Pinpoint the cell where the given text exists, returning its (x, y) midpoint coordinate. 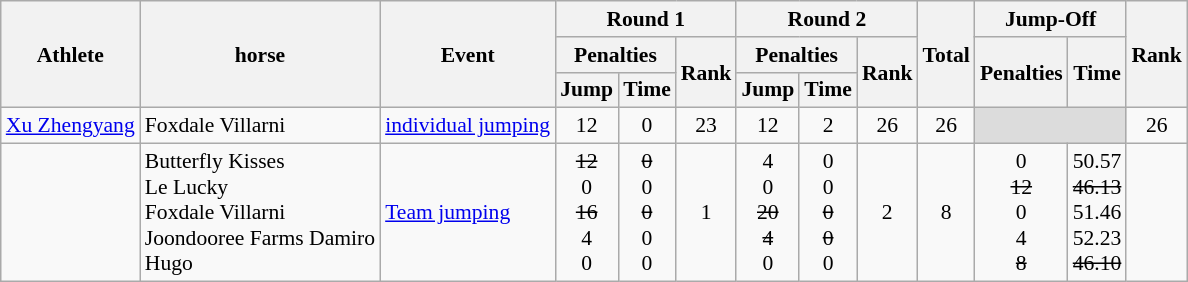
50.5746.1351.4652.2346.10 (1098, 213)
Event (468, 54)
1 (706, 213)
402040 (768, 213)
Total (946, 54)
Jump-Off (1051, 19)
Foxdale Villarni (260, 126)
Xu Zhengyang (70, 126)
individual jumping (468, 126)
1201640 (586, 213)
Athlete (70, 54)
012048 (1022, 213)
Round 2 (826, 19)
Butterfly KissesLe LuckyFoxdale VillarniJoondooree Farms DamiroHugo (260, 213)
8 (946, 213)
Team jumping (468, 213)
Round 1 (646, 19)
0 (647, 126)
23 (706, 126)
horse (260, 54)
